Identify which cell holds the provided text, then report its (x, y) central coordinate. 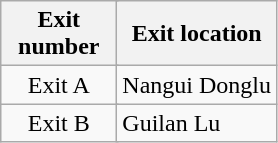
Exit location (197, 34)
Exit B (59, 123)
Guilan Lu (197, 123)
Exit A (59, 85)
Exit number (59, 34)
Nangui Donglu (197, 85)
